Find where the given text appears and provide that cell's center as (X, Y) coordinate. 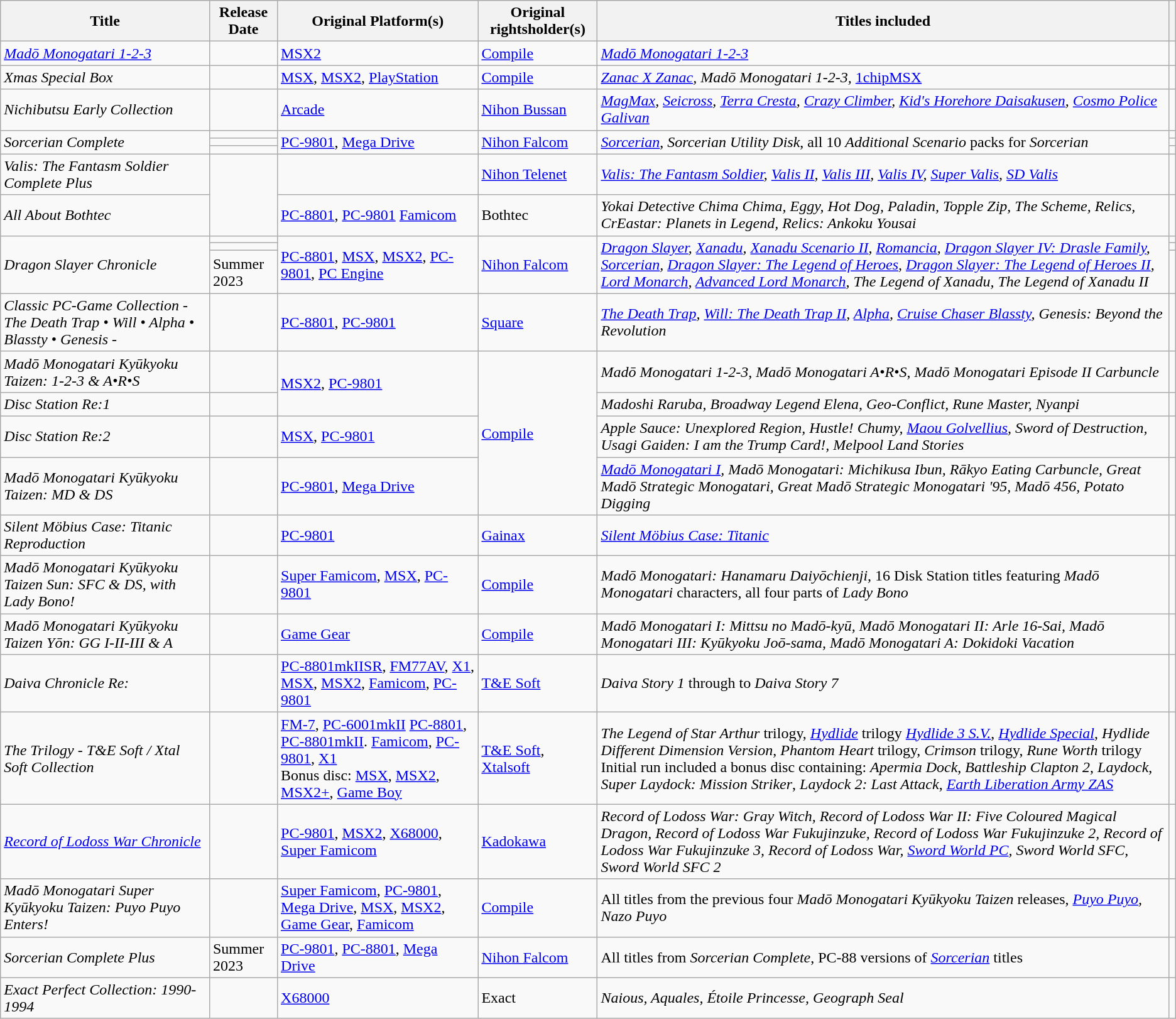
Madō Monogatari I: Mittsu no Madō-kyū, Madō Monogatari II: Arle 16-Sai, Madō Monogatari III: Kyūkyoku Joō-sama, Madō Monogatari A: Dokidoki Vacation (883, 635)
Madō Monogatari: Hanamaru Daiyōchienji, 16 Disk Station titles featuring Madō Monogatari characters, all four parts of Lady Bono (883, 585)
MagMax, Seicross, Terra Cresta, Crazy Climber, Kid's Horehore Daisakusen, Cosmo Police Galivan (883, 109)
MSX2 (378, 53)
Disc Station Re:2 (106, 436)
MSX, MSX2, PlayStation (378, 77)
Kadokawa (538, 842)
Release Date (243, 21)
PC-8801mkIISR, FM77AV, X1, MSX, MSX2, Famicom, PC-9801 (378, 684)
Apple Sauce: Unexplored Region, Hustle! Chumy, Maou Golvellius, Sword of Destruction, Usagi Gaiden: I am the Trump Card!, Melpool Land Stories (883, 436)
PC-9801, PC-8801, Mega Drive (378, 957)
Madō Monogatari Super Kyūkyoku Taizen: Puyo Puyo Enters! (106, 908)
Sorcerian Complete (106, 142)
Nihon Telenet (538, 175)
Yokai Detective Chima Chima, Eggy, Hot Dog, Paladin, Topple Zip, The Scheme, Relics, CrEastar: Planets in Legend, Relics: Ankoku Yousai (883, 215)
All titles from the previous four Madō Monogatari Kyūkyoku Taizen releases, Puyo Puyo, Nazo Puyo (883, 908)
T&E Soft, Xtalsoft (538, 758)
FM-7, PC-6001mkII PC-8801, PC-8801mkII. Famicom, PC-9801, X1Bonus disc: MSX, MSX2, MSX2+, Game Boy (378, 758)
Madō Monogatari 1-2-3, Madō Monogatari A•R•S, Madō Monogatari Episode II Carbuncle (883, 372)
The Death Trap, Will: The Death Trap II, Alpha, Cruise Chaser Blassty, Genesis: Beyond the Revolution (883, 322)
Exact (538, 998)
Madō Monogatari Kyūkyoku Taizen: 1-2-3 & A•R•S (106, 372)
Square (538, 322)
Valis: The Fantasm Soldier Complete Plus (106, 175)
Arcade (378, 109)
Nihon Bussan (538, 109)
Madoshi Raruba, Broadway Legend Elena, Geo-Conflict, Rune Master, Nyanpi (883, 404)
The Trilogy - T&E Soft / Xtal Soft Collection (106, 758)
Daiva Chronicle Re: (106, 684)
PC-8801, MSX, MSX2, PC-9801, PC Engine (378, 264)
Super Famicom, MSX, PC-9801 (378, 585)
Sorcerian, Sorcerian Utility Disk, all 10 Additional Scenario packs for Sorcerian (883, 142)
Xmas Special Box (106, 77)
Super Famicom, PC-9801, Mega Drive, MSX, MSX2, Game Gear, Famicom (378, 908)
Title (106, 21)
Zanac X Zanac, Madō Monogatari 1-2-3, 1chipMSX (883, 77)
PC-8801, PC-9801 (378, 322)
Record of Lodoss War Chronicle (106, 842)
Valis: The Fantasm Soldier, Valis II, Valis III, Valis IV, Super Valis, SD Valis (883, 175)
PC-9801 (378, 535)
Nichibutsu Early Collection (106, 109)
Silent Möbius Case: Titanic (883, 535)
Gainax (538, 535)
All About Bothtec (106, 215)
Dragon Slayer Chronicle (106, 264)
Naious, Aquales, Étoile Princesse, Geograph Seal (883, 998)
Game Gear (378, 635)
Titles included (883, 21)
Original Platform(s) (378, 21)
Madō Monogatari Kyūkyoku Taizen Yōn: GG I-II-III & A (106, 635)
Daiva Story 1 through to Daiva Story 7 (883, 684)
Silent Möbius Case: Titanic Reproduction (106, 535)
MSX2, PC-9801 (378, 383)
MSX, PC-9801 (378, 436)
Sorcerian Complete Plus (106, 957)
Disc Station Re:1 (106, 404)
X68000 (378, 998)
Exact Perfect Collection: 1990-1994 (106, 998)
Classic PC-Game Collection - The Death Trap • Will • Alpha • Blassty • Genesis - (106, 322)
Madō Monogatari Kyūkyoku Taizen: MD & DS (106, 486)
T&E Soft (538, 684)
All titles from Sorcerian Complete, PC-88 versions of Sorcerian titles (883, 957)
PC-8801, PC-9801 Famicom (378, 215)
PC-9801, MSX2, X68000, Super Famicom (378, 842)
Madō Monogatari Kyūkyoku Taizen Sun: SFC & DS, with Lady Bono! (106, 585)
Original rightsholder(s) (538, 21)
Bothtec (538, 215)
